Search for the cell housing the specified text and yield its [x, y] center coordinate. 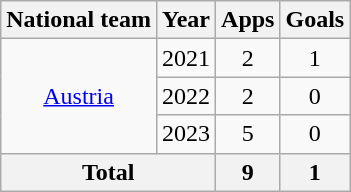
National team [79, 20]
9 [248, 172]
Apps [248, 20]
Goals [315, 20]
5 [248, 134]
Total [108, 172]
Year [186, 20]
2022 [186, 96]
2021 [186, 58]
Austria [79, 96]
2023 [186, 134]
